Extract the (X, Y) coordinate from the center of the cell holding the provided text.  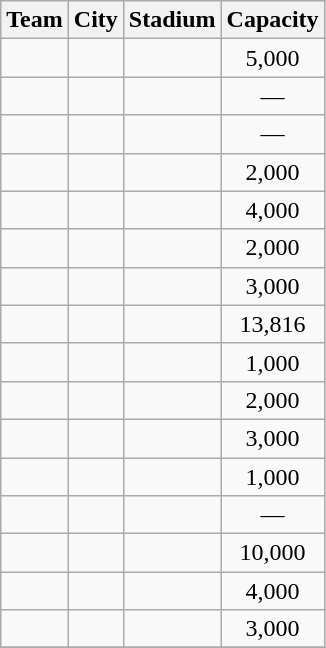
10,000 (272, 553)
City (96, 20)
13,816 (272, 324)
5,000 (272, 58)
Capacity (272, 20)
Team (35, 20)
Stadium (172, 20)
